Scan for the cell matching the given text and deliver its [X, Y] coordinate at center. 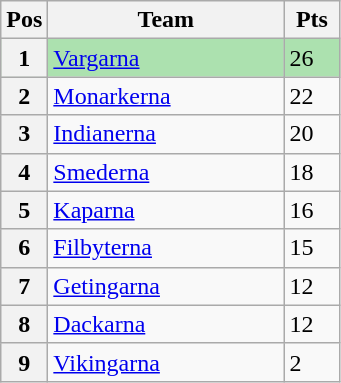
Dackarna [166, 324]
4 [24, 172]
Monarkerna [166, 96]
Pts [312, 20]
9 [24, 362]
Filbyterna [166, 248]
Pos [24, 20]
7 [24, 286]
8 [24, 324]
Smederna [166, 172]
Vikingarna [166, 362]
Kaparna [166, 210]
22 [312, 96]
5 [24, 210]
20 [312, 134]
3 [24, 134]
Getingarna [166, 286]
18 [312, 172]
Indianerna [166, 134]
6 [24, 248]
16 [312, 210]
Team [166, 20]
15 [312, 248]
26 [312, 58]
1 [24, 58]
Vargarna [166, 58]
